Scan for the cell matching the given text and deliver its (X, Y) coordinate at center. 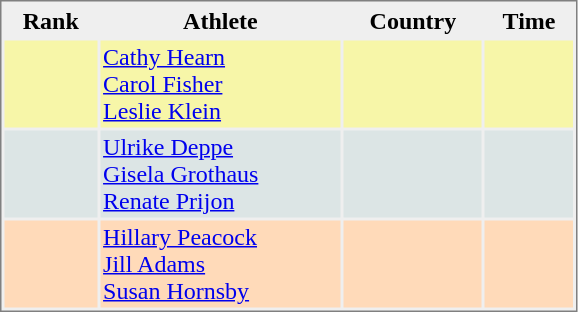
Time (529, 20)
Ulrike DeppeGisela GrothausRenate Prijon (220, 174)
Hillary PeacockJill AdamsSusan Hornsby (220, 264)
Athlete (220, 20)
Cathy HearnCarol FisherLeslie Klein (220, 84)
Country (413, 20)
Rank (50, 20)
